Identify which cell holds the provided text, then report its (X, Y) central coordinate. 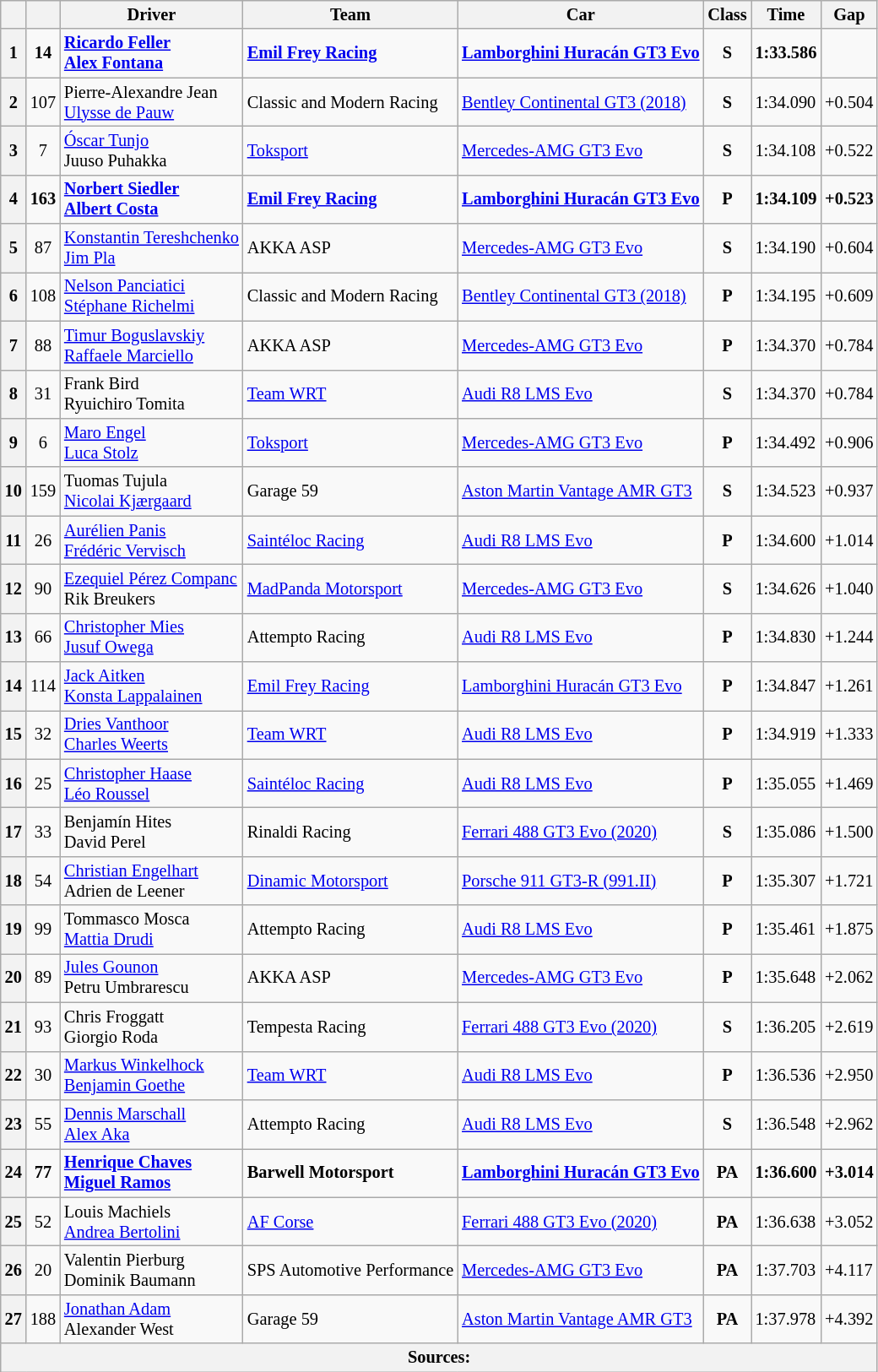
+0.937 (849, 491)
Henrique Chaves Miguel Ramos (152, 1173)
Time (787, 14)
163 (43, 199)
1:33.586 (787, 53)
30 (43, 1076)
Timur Boguslavskiy Raffaele Marciello (152, 345)
21 (14, 1027)
1:37.978 (787, 1319)
107 (43, 102)
1:34.626 (787, 588)
1:36.638 (787, 1222)
1:34.830 (787, 637)
Pierre-Alexandre Jean Ulysse de Pauw (152, 102)
+0.522 (849, 150)
11 (14, 540)
Tommasco Mosca Mattia Drudi (152, 930)
Dinamic Motorsport (350, 881)
1:34.090 (787, 102)
+1.014 (849, 540)
1:36.536 (787, 1076)
Christopher Haase Léo Roussel (152, 784)
17 (14, 832)
1:35.648 (787, 978)
+2.062 (849, 978)
Tempesta Racing (350, 1027)
Christopher Mies Jusuf Owega (152, 637)
Sources: (439, 1358)
27 (14, 1319)
8 (14, 394)
Jules Gounon Petru Umbrarescu (152, 978)
1:36.205 (787, 1027)
1:34.195 (787, 296)
1:36.600 (787, 1173)
1:34.919 (787, 735)
1:34.847 (787, 686)
1:34.109 (787, 199)
+2.619 (849, 1027)
Maro Engel Luca Stolz (152, 442)
1:35.307 (787, 881)
33 (43, 832)
99 (43, 930)
Driver (152, 14)
1:36.548 (787, 1124)
89 (43, 978)
108 (43, 296)
114 (43, 686)
159 (43, 491)
Rinaldi Racing (350, 832)
+3.052 (849, 1222)
Jack Aitken Konsta Lappalainen (152, 686)
1:34.492 (787, 442)
10 (14, 491)
1:34.600 (787, 540)
Ezequiel Pérez Companc Rik Breukers (152, 588)
+0.604 (849, 248)
32 (43, 735)
1 (14, 53)
1:37.703 (787, 1270)
16 (14, 784)
87 (43, 248)
77 (43, 1173)
66 (43, 637)
93 (43, 1027)
23 (14, 1124)
3 (14, 150)
Dennis Marschall Alex Aka (152, 1124)
+3.014 (849, 1173)
90 (43, 588)
15 (14, 735)
Markus Winkelhock Benjamin Goethe (152, 1076)
Benjamín Hites David Perel (152, 832)
+1.333 (849, 735)
Car (581, 14)
Ricardo Feller Alex Fontana (152, 53)
MadPanda Motorsport (350, 588)
Tuomas Tujula Nicolai Kjærgaard (152, 491)
Konstantin Tereshchenko Jim Pla (152, 248)
4 (14, 199)
Porsche 911 GT3-R (991.II) (581, 881)
Óscar Tunjo Juuso Puhakka (152, 150)
52 (43, 1222)
+0.906 (849, 442)
1:35.461 (787, 930)
+1.469 (849, 784)
Team (350, 14)
12 (14, 588)
Frank Bird Ryuichiro Tomita (152, 394)
54 (43, 881)
AF Corse (350, 1222)
18 (14, 881)
55 (43, 1124)
+1.040 (849, 588)
88 (43, 345)
Nelson Panciatici Stéphane Richelmi (152, 296)
+0.504 (849, 102)
Christian Engelhart Adrien de Leener (152, 881)
SPS Automotive Performance (350, 1270)
+2.962 (849, 1124)
1:35.086 (787, 832)
Aurélien Panis Frédéric Vervisch (152, 540)
13 (14, 637)
+4.392 (849, 1319)
22 (14, 1076)
+2.950 (849, 1076)
+1.721 (849, 881)
Valentin Pierburg Dominik Baumann (152, 1270)
+4.117 (849, 1270)
9 (14, 442)
Louis Machiels Andrea Bertolini (152, 1222)
31 (43, 394)
+1.261 (849, 686)
Jonathan Adam Alexander West (152, 1319)
24 (14, 1173)
5 (14, 248)
Class (727, 14)
Norbert Siedler Albert Costa (152, 199)
2 (14, 102)
1:34.523 (787, 491)
Gap (849, 14)
1:34.108 (787, 150)
Chris Froggatt Giorgio Roda (152, 1027)
+1.875 (849, 930)
1:35.055 (787, 784)
+1.244 (849, 637)
1:34.190 (787, 248)
Barwell Motorsport (350, 1173)
19 (14, 930)
+0.609 (849, 296)
Dries Vanthoor Charles Weerts (152, 735)
+0.523 (849, 199)
188 (43, 1319)
+1.500 (849, 832)
